Extract the [X, Y] coordinate from the center of the cell holding the provided text.  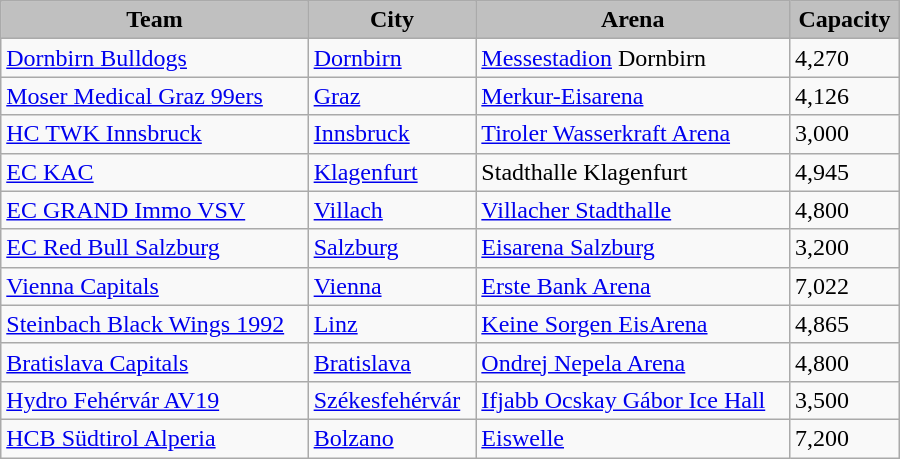
Stadthalle Klagenfurt [633, 172]
Eisarena Salzburg [633, 248]
4,865 [845, 324]
Graz [392, 96]
Villacher Stadthalle [633, 210]
Ifjabb Ocskay Gábor Ice Hall [633, 400]
EC Red Bull Salzburg [154, 248]
Ondrej Nepela Arena [633, 362]
3,500 [845, 400]
HCB Südtirol Alperia [154, 438]
7,200 [845, 438]
Dornbirn [392, 58]
EC GRAND Immo VSV [154, 210]
Tiroler Wasserkraft Arena [633, 134]
Dornbirn Bulldogs [154, 58]
Bolzano [392, 438]
Klagenfurt [392, 172]
4,270 [845, 58]
Moser Medical Graz 99ers [154, 96]
Arena [633, 20]
3,000 [845, 134]
Linz [392, 324]
Székesfehérvár [392, 400]
Keine Sorgen EisArena [633, 324]
City [392, 20]
Vienna Capitals [154, 286]
HC TWK Innsbruck [154, 134]
Vienna [392, 286]
Villach [392, 210]
Erste Bank Arena [633, 286]
Eiswelle [633, 438]
3,200 [845, 248]
7,022 [845, 286]
Bratislava Capitals [154, 362]
4,126 [845, 96]
Salzburg [392, 248]
Innsbruck [392, 134]
Team [154, 20]
Capacity [845, 20]
Steinbach Black Wings 1992 [154, 324]
Merkur-Eisarena [633, 96]
Messestadion Dornbirn [633, 58]
Hydro Fehérvár AV19 [154, 400]
4,945 [845, 172]
EC KAC [154, 172]
Bratislava [392, 362]
